Return [X, Y] of the center of cell containing provided text 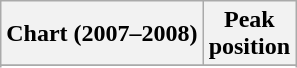
Chart (2007–2008) [102, 34]
Peakposition [249, 34]
